Identify which cell holds the provided text, then report its (X, Y) central coordinate. 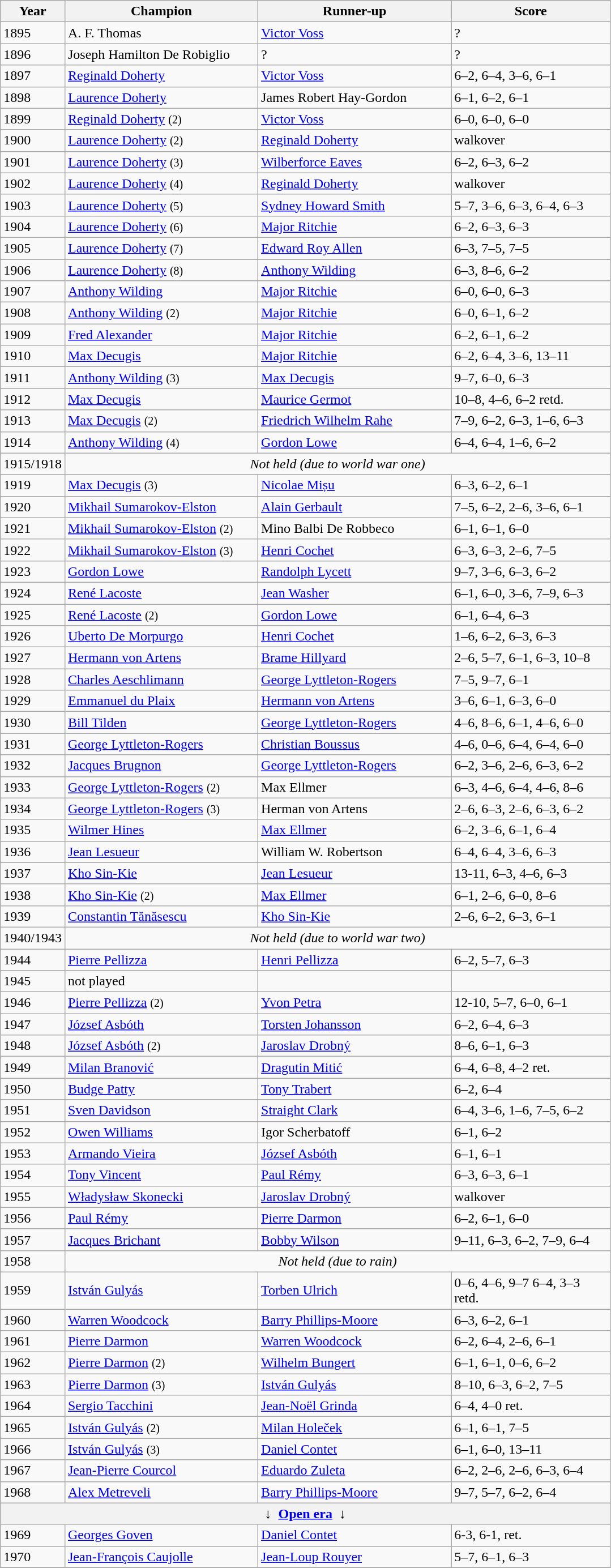
Wilmer Hines (161, 830)
6–2, 6–3, 6–3 (531, 227)
Georges Goven (161, 1535)
Pierre Pellizza (161, 960)
1930 (33, 723)
6–0, 6–0, 6–3 (531, 292)
Mikhail Sumarokov-Elston (2) (161, 528)
Jean-Pierre Courcol (161, 1471)
1903 (33, 205)
6–0, 6–0, 6–0 (531, 119)
Jacques Brugnon (161, 766)
Fred Alexander (161, 335)
Emmanuel du Plaix (161, 701)
6–2, 6–4, 3–6, 6–1 (531, 76)
Torsten Johansson (354, 1024)
6–2, 3–6, 6–1, 6–4 (531, 830)
1934 (33, 809)
1–6, 6–2, 6–3, 6–3 (531, 636)
6–2, 2–6, 2–6, 6–3, 6–4 (531, 1471)
1963 (33, 1385)
Igor Scherbatoff (354, 1132)
1959 (33, 1290)
1931 (33, 744)
1966 (33, 1449)
6–1, 6–1, 6–0 (531, 528)
Year (33, 11)
5–7, 6–1, 6–3 (531, 1557)
James Robert Hay-Gordon (354, 97)
Alex Metreveli (161, 1492)
1958 (33, 1261)
József Asbóth (2) (161, 1046)
Not held (due to world war two) (337, 938)
6–2, 6–1, 6–2 (531, 335)
1957 (33, 1240)
Budge Patty (161, 1089)
1910 (33, 356)
Joseph Hamilton De Robiglio (161, 54)
1896 (33, 54)
Herman von Artens (354, 809)
Eduardo Zuleta (354, 1471)
6–1, 6–0, 13–11 (531, 1449)
1920 (33, 507)
Anthony Wilding (4) (161, 442)
2–6, 5–7, 6–1, 6–3, 10–8 (531, 658)
1968 (33, 1492)
István Gulyás (3) (161, 1449)
Anthony Wilding (3) (161, 378)
1923 (33, 571)
6–0, 6–1, 6–2 (531, 313)
6–1, 6–2 (531, 1132)
Pierre Darmon (3) (161, 1385)
1940/1943 (33, 938)
7–9, 6–2, 6–3, 1–6, 6–3 (531, 421)
1908 (33, 313)
Laurence Doherty (4) (161, 183)
George Lyttleton-Rogers (2) (161, 787)
Max Decugis (3) (161, 485)
0–6, 4–6, 9–7 6–4, 3–3 retd. (531, 1290)
Laurence Doherty (7) (161, 248)
1914 (33, 442)
Edward Roy Allen (354, 248)
8–6, 6–1, 6–3 (531, 1046)
6–4, 4–0 ret. (531, 1406)
1901 (33, 162)
4–6, 8–6, 6–1, 4–6, 6–0 (531, 723)
1906 (33, 270)
1925 (33, 614)
Reginald Doherty (2) (161, 119)
1921 (33, 528)
Yvon Petra (354, 1003)
10–8, 4–6, 6–2 retd. (531, 399)
1909 (33, 335)
1944 (33, 960)
4–6, 0–6, 6–4, 6–4, 6–0 (531, 744)
1939 (33, 916)
6–2, 6–4, 6–3 (531, 1024)
Laurence Doherty (2) (161, 140)
1936 (33, 852)
13-11, 6–3, 4–6, 6–3 (531, 873)
Tony Vincent (161, 1175)
1924 (33, 593)
1935 (33, 830)
1960 (33, 1320)
1897 (33, 76)
1949 (33, 1067)
William W. Robertson (354, 852)
Armando Vieira (161, 1153)
1905 (33, 248)
1933 (33, 787)
Laurence Doherty (3) (161, 162)
1898 (33, 97)
6–2, 6–4, 3–6, 13–11 (531, 356)
Mino Balbi De Robbeco (354, 528)
6–1, 6–4, 6–3 (531, 614)
1915/1918 (33, 464)
Laurence Doherty (8) (161, 270)
Laurence Doherty (6) (161, 227)
Sven Davidson (161, 1110)
↓ Open era ↓ (306, 1514)
6–1, 6–1, 0–6, 6–2 (531, 1363)
1926 (33, 636)
6–3, 7–5, 7–5 (531, 248)
George Lyttleton-Rogers (3) (161, 809)
1970 (33, 1557)
1913 (33, 421)
Tony Trabert (354, 1089)
Kho Sin-Kie (2) (161, 895)
3–6, 6–1, 6–3, 6–0 (531, 701)
6–2, 3–6, 2–6, 6–3, 6–2 (531, 766)
István Gulyás (2) (161, 1428)
6–1, 6–0, 3–6, 7–9, 6–3 (531, 593)
Champion (161, 11)
Pierre Pellizza (2) (161, 1003)
6–3, 4–6, 6–4, 4–6, 8–6 (531, 787)
Milan Holeček (354, 1428)
1961 (33, 1341)
Uberto De Morpurgo (161, 636)
Mikhail Sumarokov-Elston (3) (161, 550)
6–2, 5–7, 6–3 (531, 960)
Max Decugis (2) (161, 421)
Henri Pellizza (354, 960)
9–7, 5–7, 6–2, 6–4 (531, 1492)
6–1, 6–1 (531, 1153)
1954 (33, 1175)
1911 (33, 378)
1964 (33, 1406)
Jean-François Caujolle (161, 1557)
Sydney Howard Smith (354, 205)
not played (161, 981)
6–1, 6–2, 6–1 (531, 97)
8–10, 6–3, 6–2, 7–5 (531, 1385)
6–4, 6–4, 3–6, 6–3 (531, 852)
Runner-up (354, 11)
1928 (33, 680)
1902 (33, 183)
Friedrich Wilhelm Rahe (354, 421)
Jean Washer (354, 593)
Not held (due to world war one) (337, 464)
1922 (33, 550)
Laurence Doherty (5) (161, 205)
6–4, 6–8, 4–2 ret. (531, 1067)
2–6, 6–2, 6–3, 6–1 (531, 916)
6–1, 6–1, 7–5 (531, 1428)
1899 (33, 119)
1907 (33, 292)
1955 (33, 1197)
Charles Aeschlimann (161, 680)
Anthony Wilding (2) (161, 313)
1953 (33, 1153)
Jean-Loup Rouyer (354, 1557)
1962 (33, 1363)
Milan Branović (161, 1067)
1945 (33, 981)
Dragutin Mitić (354, 1067)
René Lacoste (2) (161, 614)
1948 (33, 1046)
6–4, 3–6, 1–6, 7–5, 6–2 (531, 1110)
Jacques Brichant (161, 1240)
9–7, 3–6, 6–3, 6–2 (531, 571)
7–5, 6–2, 2–6, 3–6, 6–1 (531, 507)
1929 (33, 701)
René Lacoste (161, 593)
Nicolae Mișu (354, 485)
6–2, 6–3, 6–2 (531, 162)
6–3, 6–3, 2–6, 7–5 (531, 550)
Randolph Lycett (354, 571)
1952 (33, 1132)
6–4, 6–4, 1–6, 6–2 (531, 442)
Alain Gerbault (354, 507)
1927 (33, 658)
Wilberforce Eaves (354, 162)
12-10, 5–7, 6–0, 6–1 (531, 1003)
1950 (33, 1089)
1932 (33, 766)
Władysław Skonecki (161, 1197)
6-3, 6-1, ret. (531, 1535)
9–11, 6–3, 6–2, 7–9, 6–4 (531, 1240)
1895 (33, 33)
7–5, 9–7, 6–1 (531, 680)
1965 (33, 1428)
1937 (33, 873)
1900 (33, 140)
Not held (due to rain) (337, 1261)
1947 (33, 1024)
1912 (33, 399)
Pierre Darmon (2) (161, 1363)
Bobby Wilson (354, 1240)
9–7, 6–0, 6–3 (531, 378)
Christian Boussus (354, 744)
Mikhail Sumarokov-Elston (161, 507)
6–3, 8–6, 6–2 (531, 270)
1938 (33, 895)
Laurence Doherty (161, 97)
A. F. Thomas (161, 33)
Brame Hillyard (354, 658)
6–2, 6–1, 6–0 (531, 1218)
6–3, 6–3, 6–1 (531, 1175)
1969 (33, 1535)
Jean-Noël Grinda (354, 1406)
5–7, 3–6, 6–3, 6–4, 6–3 (531, 205)
Wilhelm Bungert (354, 1363)
Maurice Germot (354, 399)
1951 (33, 1110)
1904 (33, 227)
6–2, 6–4 (531, 1089)
1919 (33, 485)
Torben Ulrich (354, 1290)
Score (531, 11)
Bill Tilden (161, 723)
Sergio Tacchini (161, 1406)
1956 (33, 1218)
Constantin Tănăsescu (161, 916)
2–6, 6–3, 2–6, 6–3, 6–2 (531, 809)
Straight Clark (354, 1110)
1967 (33, 1471)
6–1, 2–6, 6–0, 8–6 (531, 895)
Owen Williams (161, 1132)
6–2, 6–4, 2–6, 6–1 (531, 1341)
1946 (33, 1003)
